Output the (x, y) coordinate of the center of the cell containing the given text.  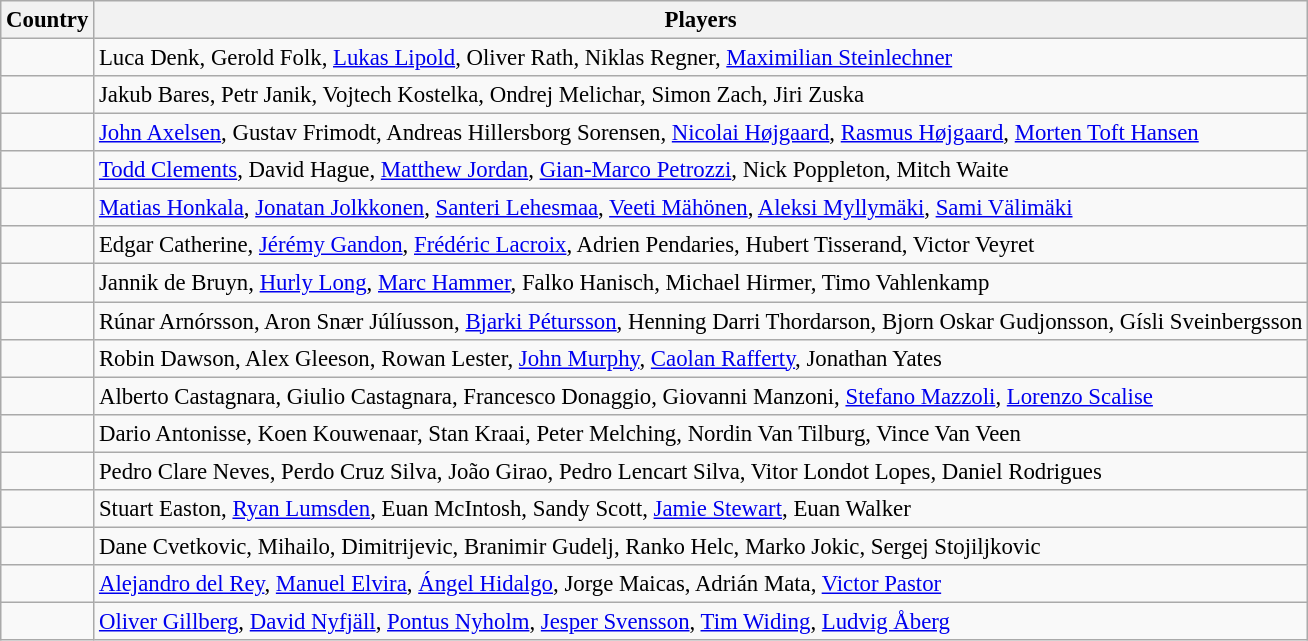
Stuart Easton, Ryan Lumsden, Euan McIntosh, Sandy Scott, Jamie Stewart, Euan Walker (701, 509)
Jakub Bares, Petr Janik, Vojtech Kostelka, Ondrej Melichar, Simon Zach, Jiri Zuska (701, 95)
Todd Clements, David Hague, Matthew Jordan, Gian-Marco Petrozzi, Nick Poppleton, Mitch Waite (701, 170)
Luca Denk, Gerold Folk, Lukas Lipold, Oliver Rath, Niklas Regner, Maximilian Steinlechner (701, 58)
Players (701, 20)
Alberto Castagnara, Giulio Castagnara, Francesco Donaggio, Giovanni Manzoni, Stefano Mazzoli, Lorenzo Scalise (701, 396)
Alejandro del Rey, Manuel Elvira, Ángel Hidalgo, Jorge Maicas, Adrián Mata, Victor Pastor (701, 584)
Robin Dawson, Alex Gleeson, Rowan Lester, John Murphy, Caolan Rafferty, Jonathan Yates (701, 358)
Jannik de Bruyn, Hurly Long, Marc Hammer, Falko Hanisch, Michael Hirmer, Timo Vahlenkamp (701, 283)
Rúnar Arnórsson, Aron Snær Júlíusson, Bjarki Pétursson, Henning Darri Thordarson, Bjorn Oskar Gudjonsson, Gísli Sveinbergsson (701, 321)
Dario Antonisse, Koen Kouwenaar, Stan Kraai, Peter Melching, Nordin Van Tilburg, Vince Van Veen (701, 433)
Matias Honkala, Jonatan Jolkkonen, Santeri Lehesmaa, Veeti Mähönen, Aleksi Myllymäki, Sami Välimäki (701, 208)
Country (48, 20)
Oliver Gillberg, David Nyfjäll, Pontus Nyholm, Jesper Svensson, Tim Widing, Ludvig Åberg (701, 621)
Pedro Clare Neves, Perdo Cruz Silva, João Girao, Pedro Lencart Silva, Vitor Londot Lopes, Daniel Rodrigues (701, 471)
Edgar Catherine, Jérémy Gandon, Frédéric Lacroix, Adrien Pendaries, Hubert Tisserand, Victor Veyret (701, 245)
Dane Cvetkovic, Mihailo, Dimitrijevic, Branimir Gudelj, Ranko Helc, Marko Jokic, Sergej Stojiljkovic (701, 546)
John Axelsen, Gustav Frimodt, Andreas Hillersborg Sorensen, Nicolai Højgaard, Rasmus Højgaard, Morten Toft Hansen (701, 133)
